Return the (x, y) coordinate for the center point of the cell that contains the specified text.  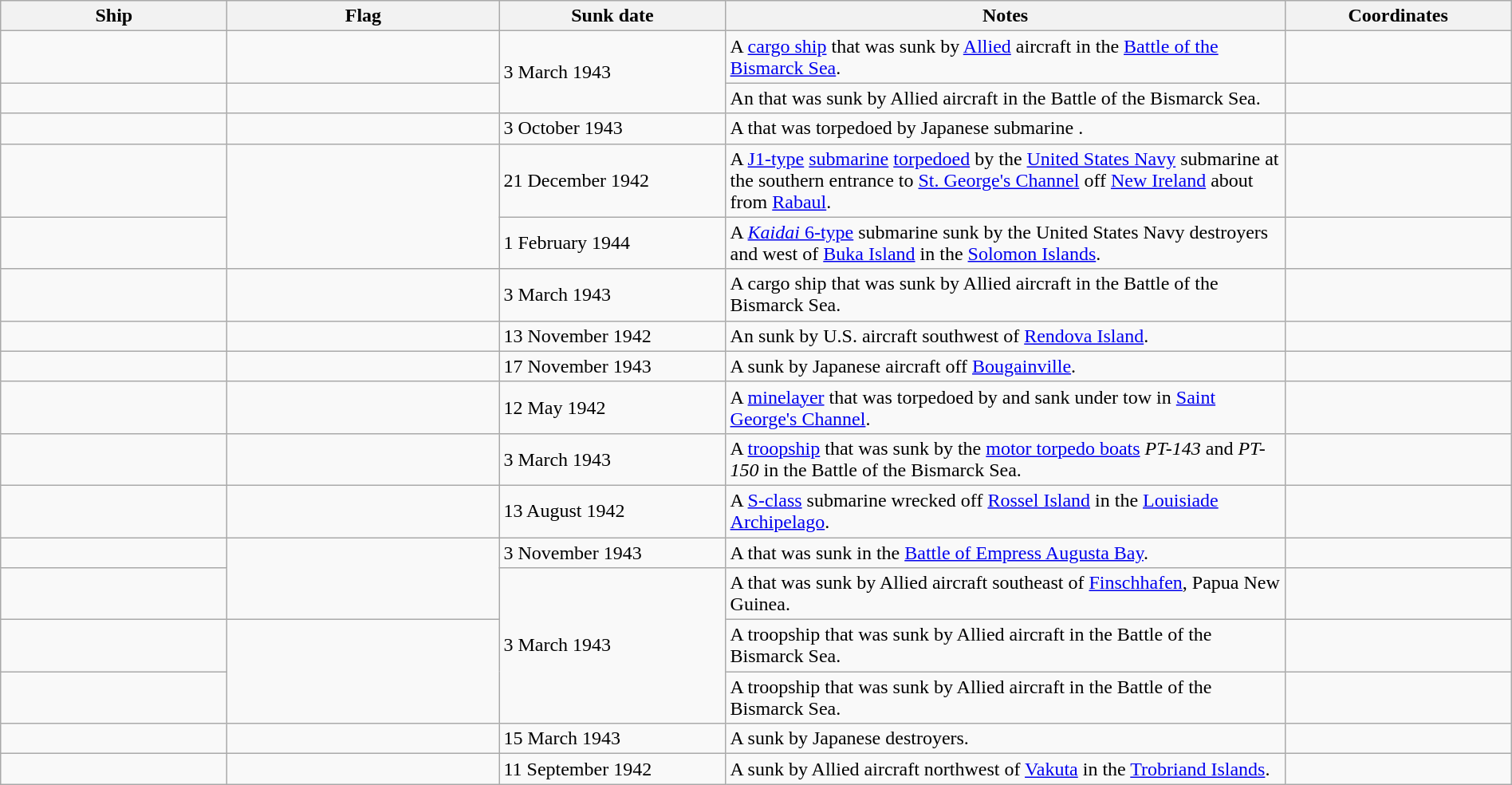
A sunk by Japanese destroyers. (1005, 739)
3 October 1943 (612, 128)
A Kaidai 6-type submarine sunk by the United States Navy destroyers and west of Buka Island in the Solomon Islands. (1005, 243)
A troopship that was sunk by the motor torpedo boats PT-143 and PT-150 in the Battle of the Bismarck Sea. (1005, 460)
Notes (1005, 16)
A sunk by Japanese aircraft off Bougainville. (1005, 366)
15 March 1943 (612, 739)
Flag (364, 16)
12 May 1942 (612, 407)
17 November 1943 (612, 366)
Coordinates (1398, 16)
21 December 1942 (612, 180)
A J1-type submarine torpedoed by the United States Navy submarine at the southern entrance to St. George's Channel off New Ireland about from Rabaul. (1005, 180)
Ship (114, 16)
Sunk date (612, 16)
11 September 1942 (612, 769)
A S-class submarine wrecked off Rossel Island in the Louisiade Archipelago. (1005, 511)
A that was sunk by Allied aircraft southeast of Finschhafen, Papua New Guinea. (1005, 594)
1 February 1944 (612, 243)
An sunk by U.S. aircraft southwest of Rendova Island. (1005, 336)
13 August 1942 (612, 511)
3 November 1943 (612, 553)
A that was sunk in the Battle of Empress Augusta Bay. (1005, 553)
A that was torpedoed by Japanese submarine . (1005, 128)
An that was sunk by Allied aircraft in the Battle of the Bismarck Sea. (1005, 98)
A sunk by Allied aircraft northwest of Vakuta in the Trobriand Islands. (1005, 769)
A minelayer that was torpedoed by and sank under tow in Saint George's Channel. (1005, 407)
13 November 1942 (612, 336)
